Extract the [x, y] coordinate from the center of the cell holding the provided text.  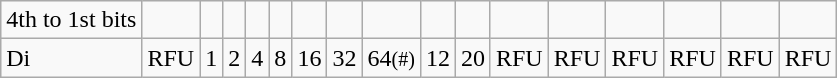
2 [234, 58]
20 [472, 58]
1 [212, 58]
Di [72, 58]
64(#) [391, 58]
4 [258, 58]
12 [438, 58]
4th to 1st bits [72, 20]
8 [280, 58]
32 [344, 58]
16 [310, 58]
